Capture the cell that displays the provided text and extract its (x, y) central coordinate. 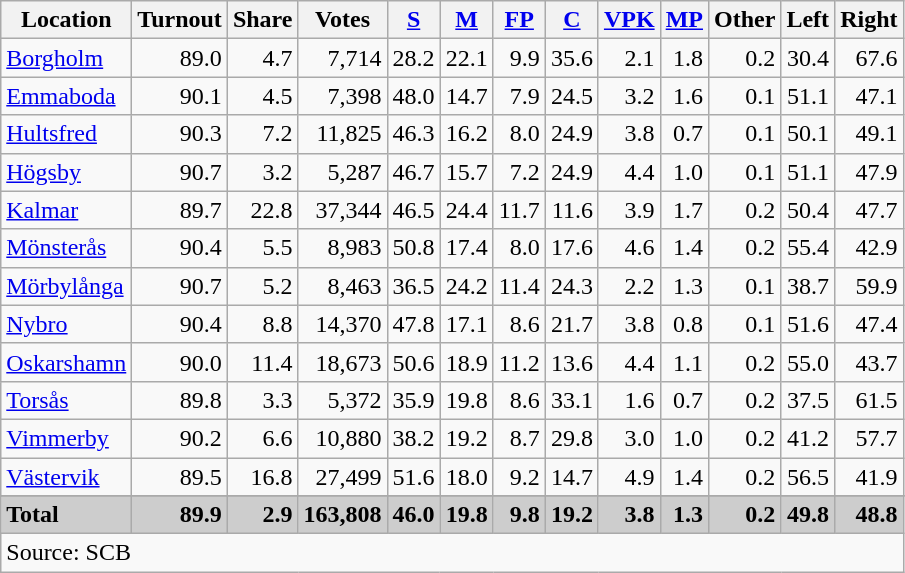
17.1 (466, 324)
2.9 (262, 515)
Mörbylånga (66, 286)
Nybro (66, 324)
3.9 (629, 210)
33.1 (572, 400)
5,372 (342, 400)
2.2 (629, 286)
61.5 (869, 400)
29.8 (572, 438)
1.1 (684, 362)
89.0 (180, 58)
5.5 (262, 248)
9.8 (519, 515)
S (414, 20)
24.2 (466, 286)
36.5 (414, 286)
37.5 (808, 400)
46.0 (414, 515)
1.8 (684, 58)
7,398 (342, 96)
22.1 (466, 58)
Total (66, 515)
11,825 (342, 134)
50.4 (808, 210)
49.8 (808, 515)
5.2 (262, 286)
FP (519, 20)
VPK (629, 20)
49.1 (869, 134)
4.5 (262, 96)
Left (808, 20)
11.7 (519, 210)
42.9 (869, 248)
48.8 (869, 515)
47.1 (869, 96)
57.7 (869, 438)
0.8 (684, 324)
89.8 (180, 400)
50.8 (414, 248)
Västervik (66, 477)
17.6 (572, 248)
Source: SCB (452, 553)
24.4 (466, 210)
47.4 (869, 324)
4.9 (629, 477)
8,983 (342, 248)
Votes (342, 20)
16.2 (466, 134)
2.1 (629, 58)
24.5 (572, 96)
M (466, 20)
9.2 (519, 477)
1.7 (684, 210)
37,344 (342, 210)
163,808 (342, 515)
38.7 (808, 286)
3.3 (262, 400)
27,499 (342, 477)
Emmaboda (66, 96)
Torsås (66, 400)
18,673 (342, 362)
3.0 (629, 438)
41.2 (808, 438)
46.7 (414, 172)
Hultsfred (66, 134)
10,880 (342, 438)
15.7 (466, 172)
90.1 (180, 96)
Högsby (66, 172)
47.8 (414, 324)
Oskarshamn (66, 362)
90.2 (180, 438)
90.0 (180, 362)
89.5 (180, 477)
Other (745, 20)
41.9 (869, 477)
14,370 (342, 324)
Kalmar (66, 210)
21.7 (572, 324)
30.4 (808, 58)
89.9 (180, 515)
11.2 (519, 362)
59.9 (869, 286)
18.0 (466, 477)
22.8 (262, 210)
46.5 (414, 210)
48.0 (414, 96)
46.3 (414, 134)
C (572, 20)
4.7 (262, 58)
18.9 (466, 362)
24.3 (572, 286)
16.8 (262, 477)
Location (66, 20)
6.6 (262, 438)
89.7 (180, 210)
35.9 (414, 400)
90.3 (180, 134)
56.5 (808, 477)
8,463 (342, 286)
38.2 (414, 438)
7.9 (519, 96)
Mönsterås (66, 248)
7,714 (342, 58)
35.6 (572, 58)
11.6 (572, 210)
47.7 (869, 210)
55.4 (808, 248)
4.6 (629, 248)
47.9 (869, 172)
67.6 (869, 58)
43.7 (869, 362)
Borgholm (66, 58)
8.8 (262, 324)
Right (869, 20)
MP (684, 20)
50.1 (808, 134)
55.0 (808, 362)
Vimmerby (66, 438)
5,287 (342, 172)
50.6 (414, 362)
13.6 (572, 362)
17.4 (466, 248)
8.7 (519, 438)
28.2 (414, 58)
Share (262, 20)
Turnout (180, 20)
9.9 (519, 58)
